Search for the cell housing the specified text and yield its (X, Y) center coordinate. 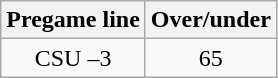
Pregame line (74, 20)
CSU –3 (74, 58)
65 (210, 58)
Over/under (210, 20)
